Find where the given text appears and provide that cell's center as (X, Y) coordinate. 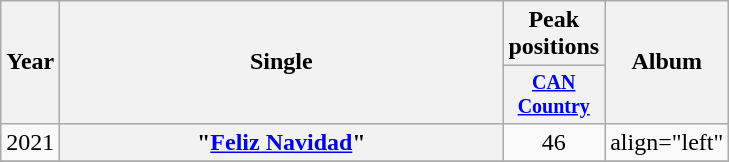
Single (282, 62)
"Feliz Navidad" (282, 142)
CAN Country (554, 94)
align="left" (667, 142)
2021 (30, 142)
Year (30, 62)
Peak positions (554, 34)
46 (554, 142)
Album (667, 62)
